Output the [X, Y] coordinate of the center of the cell containing the given text.  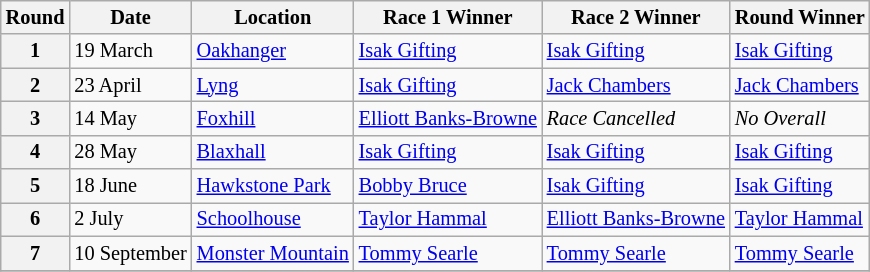
19 March [130, 51]
Race 2 Winner [636, 17]
Race 1 Winner [448, 17]
Foxhill [273, 118]
Round [36, 17]
Schoolhouse [273, 219]
Location [273, 17]
Round Winner [800, 17]
6 [36, 219]
Bobby Bruce [448, 186]
Monster Mountain [273, 253]
2 July [130, 219]
Blaxhall [273, 152]
4 [36, 152]
Lyng [273, 85]
Oakhanger [273, 51]
28 May [130, 152]
18 June [130, 186]
Race Cancelled [636, 118]
2 [36, 85]
Hawkstone Park [273, 186]
No Overall [800, 118]
7 [36, 253]
14 May [130, 118]
23 April [130, 85]
5 [36, 186]
Date [130, 17]
3 [36, 118]
10 September [130, 253]
1 [36, 51]
